Output the (x, y) coordinate of the center of the cell containing the given text.  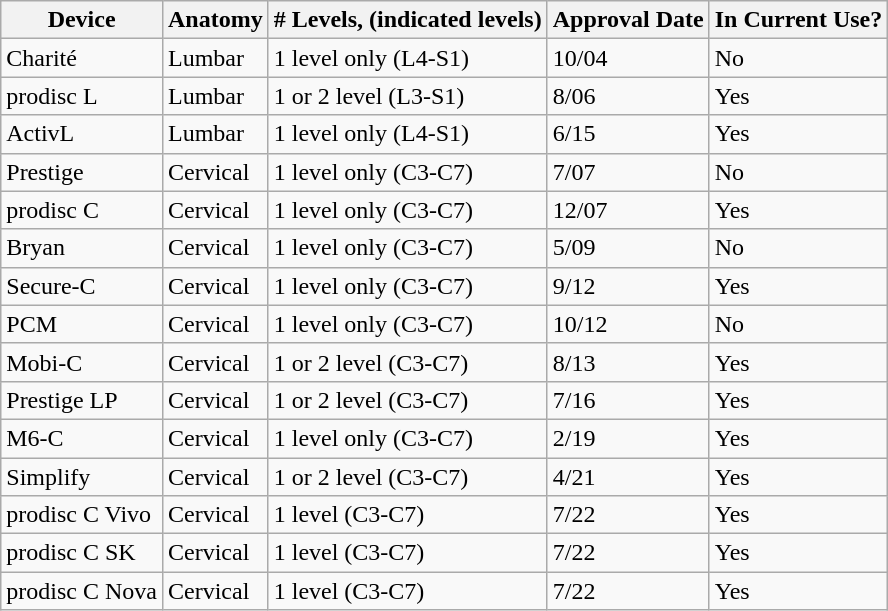
Prestige LP (82, 400)
Approval Date (628, 20)
12/07 (628, 210)
Secure-C (82, 286)
5/09 (628, 248)
Bryan (82, 248)
Mobi-C (82, 362)
prodisc C SK (82, 553)
Device (82, 20)
prodisc C (82, 210)
Prestige (82, 172)
10/04 (628, 58)
8/06 (628, 96)
7/16 (628, 400)
10/12 (628, 324)
In Current Use? (798, 20)
prodisc L (82, 96)
9/12 (628, 286)
Simplify (82, 477)
4/21 (628, 477)
2/19 (628, 438)
Anatomy (215, 20)
7/07 (628, 172)
M6-C (82, 438)
# Levels, (indicated levels) (408, 20)
prodisc C Nova (82, 591)
ActivL (82, 134)
PCM (82, 324)
Charité (82, 58)
prodisc C Vivo (82, 515)
1 or 2 level (L3-S1) (408, 96)
6/15 (628, 134)
8/13 (628, 362)
